From the cell containing the given text, extract its center point as (X, Y) coordinate. 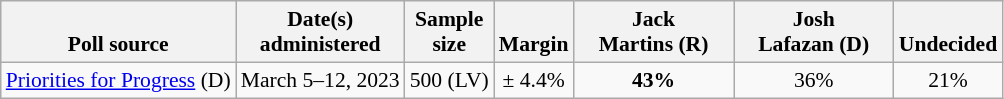
JackMartins (R) (653, 32)
JoshLafazan (D) (814, 32)
Priorities for Progress (D) (118, 80)
Samplesize (450, 32)
Poll source (118, 32)
36% (814, 80)
Date(s)administered (320, 32)
± 4.4% (534, 80)
Undecided (948, 32)
March 5–12, 2023 (320, 80)
43% (653, 80)
Margin (534, 32)
500 (LV) (450, 80)
21% (948, 80)
